Provide the [x, y] coordinate of the cell's center where the given text is located.  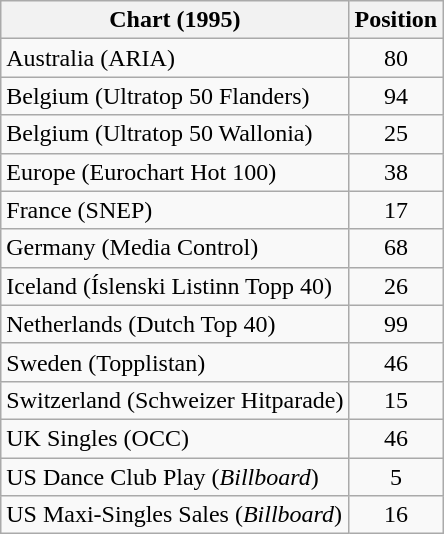
5 [396, 477]
Belgium (Ultratop 50 Flanders) [175, 96]
UK Singles (OCC) [175, 438]
Switzerland (Schweizer Hitparade) [175, 400]
Australia (ARIA) [175, 58]
Belgium (Ultratop 50 Wallonia) [175, 134]
38 [396, 172]
Sweden (Topplistan) [175, 362]
US Dance Club Play (Billboard) [175, 477]
99 [396, 324]
80 [396, 58]
Germany (Media Control) [175, 248]
Chart (1995) [175, 20]
Iceland (Íslenski Listinn Topp 40) [175, 286]
26 [396, 286]
15 [396, 400]
94 [396, 96]
16 [396, 515]
17 [396, 210]
US Maxi-Singles Sales (Billboard) [175, 515]
Netherlands (Dutch Top 40) [175, 324]
Europe (Eurochart Hot 100) [175, 172]
25 [396, 134]
Position [396, 20]
68 [396, 248]
France (SNEP) [175, 210]
